Scan for the cell matching the given text and deliver its [x, y] coordinate at center. 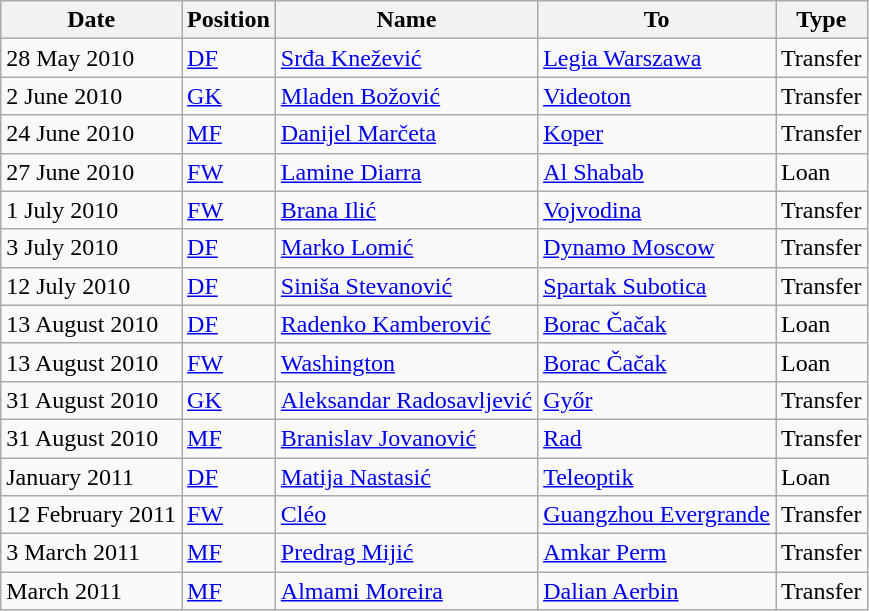
Srđa Knežević [406, 58]
12 July 2010 [92, 286]
24 June 2010 [92, 134]
Al Shabab [657, 172]
Teleoptik [657, 477]
Matija Nastasić [406, 477]
Marko Lomić [406, 248]
Lamine Diarra [406, 172]
Amkar Perm [657, 553]
Position [229, 20]
Dynamo Moscow [657, 248]
To [657, 20]
1 July 2010 [92, 210]
Predrag Mijić [406, 553]
Siniša Stevanović [406, 286]
Washington [406, 362]
Danijel Marčeta [406, 134]
Legia Warszawa [657, 58]
3 March 2011 [92, 553]
Brana Ilić [406, 210]
Date [92, 20]
Videoton [657, 96]
Almami Moreira [406, 591]
Rad [657, 438]
Vojvodina [657, 210]
January 2011 [92, 477]
Koper [657, 134]
Aleksandar Radosavljević [406, 400]
Branislav Jovanović [406, 438]
Dalian Aerbin [657, 591]
Cléo [406, 515]
28 May 2010 [92, 58]
Győr [657, 400]
Mladen Božović [406, 96]
27 June 2010 [92, 172]
12 February 2011 [92, 515]
2 June 2010 [92, 96]
Name [406, 20]
Spartak Subotica [657, 286]
Guangzhou Evergrande [657, 515]
Radenko Kamberović [406, 324]
Type [822, 20]
3 July 2010 [92, 248]
March 2011 [92, 591]
